For the text-containing cell, return its midpoint in [x, y] coordinate format. 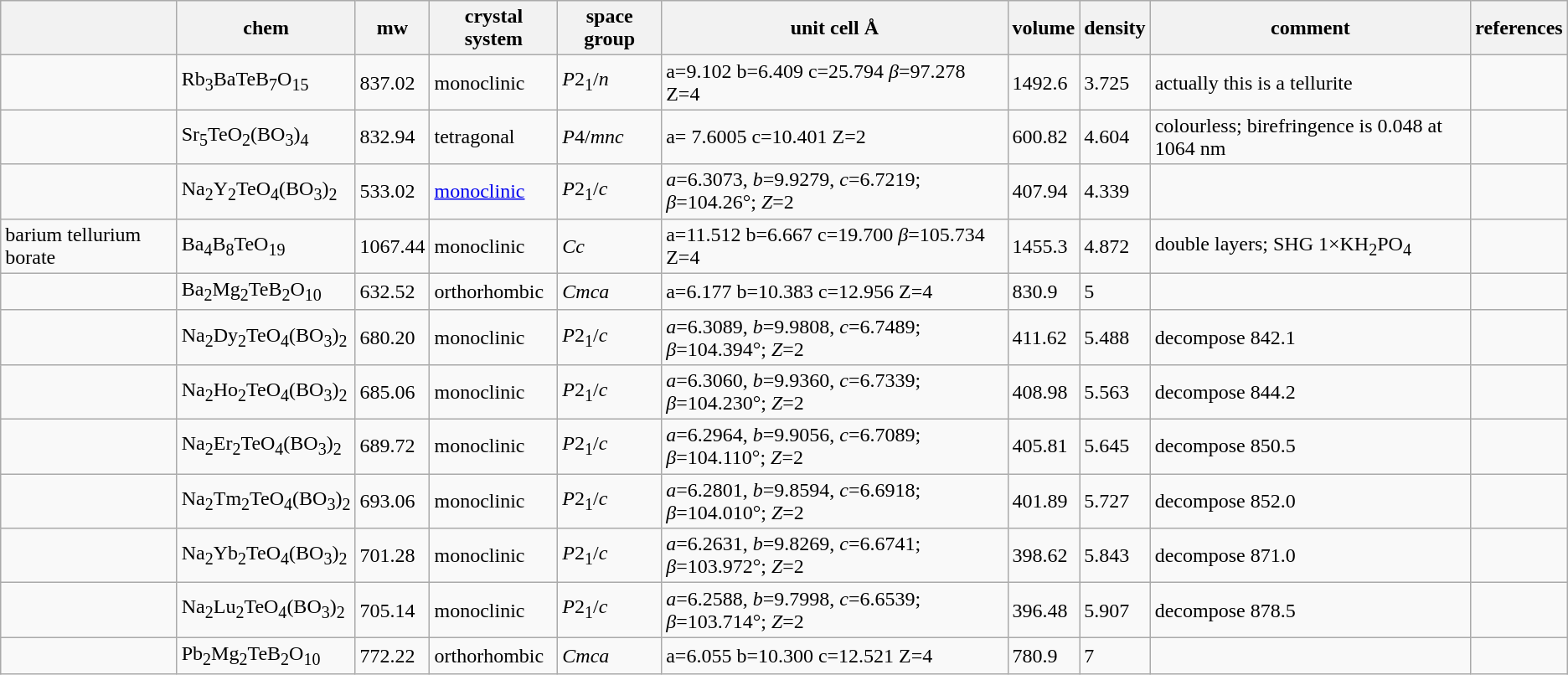
actually this is a tellurite [1310, 82]
401.89 [1044, 501]
a=6.3089, b=9.9808, c=6.7489; β=104.394°; Z=2 [834, 337]
density [1115, 28]
unit cell Å [834, 28]
a= 7.6005 c=10.401 Z=2 [834, 137]
decompose 878.5 [1310, 610]
a=6.2801, b=9.8594, c=6.6918; β=104.010°; Z=2 [834, 501]
533.02 [392, 191]
P21/n [610, 82]
barium tellurium borate [89, 246]
a=6.3073, b=9.9279, c=6.7219; β=104.26°; Z=2 [834, 191]
411.62 [1044, 337]
volume [1044, 28]
chem [266, 28]
tetragonal [494, 137]
398.62 [1044, 556]
5 [1115, 291]
689.72 [392, 447]
7 [1115, 656]
references [1519, 28]
a=6.2631, b=9.8269, c=6.6741; β=103.972°; Z=2 [834, 556]
632.52 [392, 291]
1067.44 [392, 246]
decompose 842.1 [1310, 337]
680.20 [392, 337]
772.22 [392, 656]
3.725 [1115, 82]
decompose 871.0 [1310, 556]
1492.6 [1044, 82]
1455.3 [1044, 246]
408.98 [1044, 392]
685.06 [392, 392]
5.727 [1115, 501]
space group [610, 28]
4.339 [1115, 191]
693.06 [392, 501]
Na2Dy2TeO4(BO3)2 [266, 337]
comment [1310, 28]
a=9.102 b=6.409 c=25.794 β=97.278 Z=4 [834, 82]
705.14 [392, 610]
Na2Yb2TeO4(BO3)2 [266, 556]
P4/mnc [610, 137]
a=6.2964, b=9.9056, c=6.7089; β=104.110°; Z=2 [834, 447]
4.604 [1115, 137]
780.9 [1044, 656]
701.28 [392, 556]
Ba4B8TeO19 [266, 246]
a=11.512 b=6.667 c=19.700 β=105.734 Z=4 [834, 246]
830.9 [1044, 291]
407.94 [1044, 191]
a=6.177 b=10.383 c=12.956 Z=4 [834, 291]
a=6.3060, b=9.9360, c=6.7339; β=104.230°; Z=2 [834, 392]
405.81 [1044, 447]
600.82 [1044, 137]
decompose 844.2 [1310, 392]
Na2Lu2TeO4(BO3)2 [266, 610]
double layers; SHG 1×KH2PO4 [1310, 246]
4.872 [1115, 246]
decompose 852.0 [1310, 501]
Sr5TeO2(BO3)4 [266, 137]
crystal system [494, 28]
5.843 [1115, 556]
Rb3BaTeB7O15 [266, 82]
5.488 [1115, 337]
Na2Ho2TeO4(BO3)2 [266, 392]
837.02 [392, 82]
a=6.2588, b=9.7998, c=6.6539; β=103.714°; Z=2 [834, 610]
5.563 [1115, 392]
396.48 [1044, 610]
Ba2Mg2TeB2O10 [266, 291]
colourless; birefringence is 0.048 at 1064 nm [1310, 137]
Na2Tm2TeO4(BO3)2 [266, 501]
a=6.055 b=10.300 c=12.521 Z=4 [834, 656]
decompose 850.5 [1310, 447]
Cc [610, 246]
mw [392, 28]
5.907 [1115, 610]
5.645 [1115, 447]
Pb2Mg2TeB2O10 [266, 656]
Na2Y2TeO4(BO3)2 [266, 191]
Na2Er2TeO4(BO3)2 [266, 447]
832.94 [392, 137]
